From the cell containing the given text, extract its center point as [x, y] coordinate. 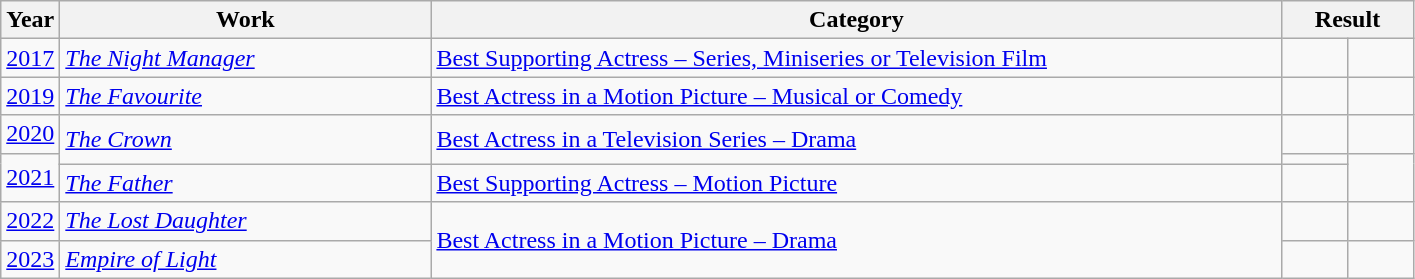
The Favourite [246, 96]
Best Actress in a Television Series – Drama [856, 140]
Best Actress in a Motion Picture – Musical or Comedy [856, 96]
2020 [30, 134]
The Night Manager [246, 58]
Category [856, 20]
2022 [30, 221]
2017 [30, 58]
Best Actress in a Motion Picture – Drama [856, 240]
2021 [30, 178]
The Crown [246, 140]
The Lost Daughter [246, 221]
2023 [30, 259]
Year [30, 20]
The Father [246, 183]
2019 [30, 96]
Work [246, 20]
Best Supporting Actress – Motion Picture [856, 183]
Empire of Light [246, 259]
Best Supporting Actress – Series, Miniseries or Television Film [856, 58]
Result [1348, 20]
